Return (X, Y) of the center of cell containing provided text 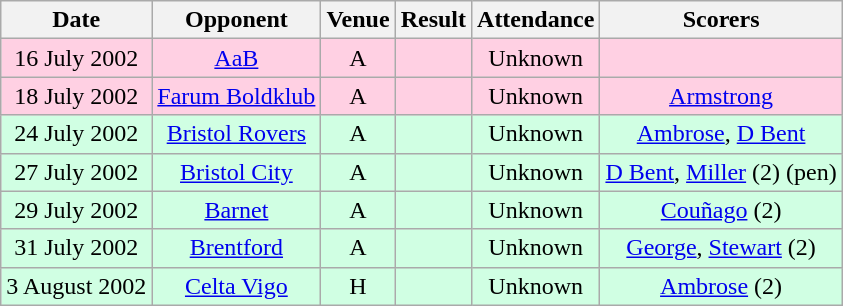
Ambrose, D Bent (721, 134)
31 July 2002 (76, 248)
H (358, 286)
Opponent (236, 20)
18 July 2002 (76, 96)
29 July 2002 (76, 210)
Armstrong (721, 96)
3 August 2002 (76, 286)
Ambrose (2) (721, 286)
Bristol City (236, 172)
Attendance (536, 20)
27 July 2002 (76, 172)
24 July 2002 (76, 134)
16 July 2002 (76, 58)
Result (433, 20)
Date (76, 20)
George, Stewart (2) (721, 248)
Celta Vigo (236, 286)
AaB (236, 58)
Scorers (721, 20)
Barnet (236, 210)
Couñago (2) (721, 210)
Bristol Rovers (236, 134)
Farum Boldklub (236, 96)
D Bent, Miller (2) (pen) (721, 172)
Brentford (236, 248)
Venue (358, 20)
